Locate the cell with the specified text and output its (x, y) center coordinate. 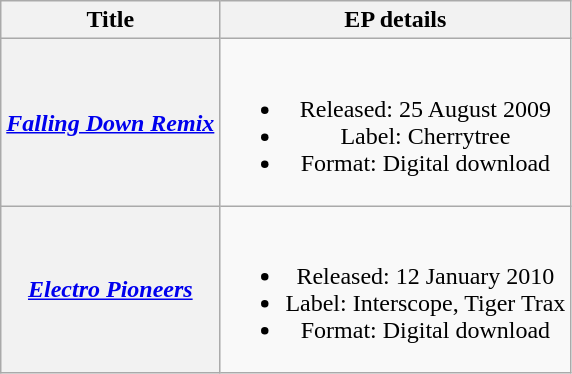
Released: 12 January 2010Label: Interscope, Tiger TraxFormat: Digital download (396, 290)
Released: 25 August 2009Label: CherrytreeFormat: Digital download (396, 122)
EP details (396, 20)
Falling Down Remix (110, 122)
Electro Pioneers (110, 290)
Title (110, 20)
